Determine the [x, y] coordinate at the center of the cell enclosing the given text.  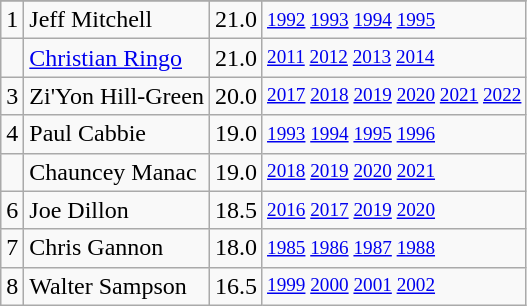
16.5 [236, 286]
4 [12, 134]
7 [12, 248]
Chauncey Manac [117, 172]
1985 1986 1987 1988 [394, 248]
2011 2012 2013 2014 [394, 58]
Christian Ringo [117, 58]
1999 2000 2001 2002 [394, 286]
6 [12, 210]
Jeff Mitchell [117, 20]
Paul Cabbie [117, 134]
1 [12, 20]
18.5 [236, 210]
2018 2019 2020 2021 [394, 172]
20.0 [236, 96]
2016 2017 2019 2020 [394, 210]
1993 1994 1995 1996 [394, 134]
1992 1993 1994 1995 [394, 20]
Joe Dillon [117, 210]
Walter Sampson [117, 286]
18.0 [236, 248]
3 [12, 96]
Chris Gannon [117, 248]
Zi'Yon Hill-Green [117, 96]
8 [12, 286]
2017 2018 2019 2020 2021 2022 [394, 96]
